Scan for the cell matching the given text and deliver its (x, y) coordinate at center. 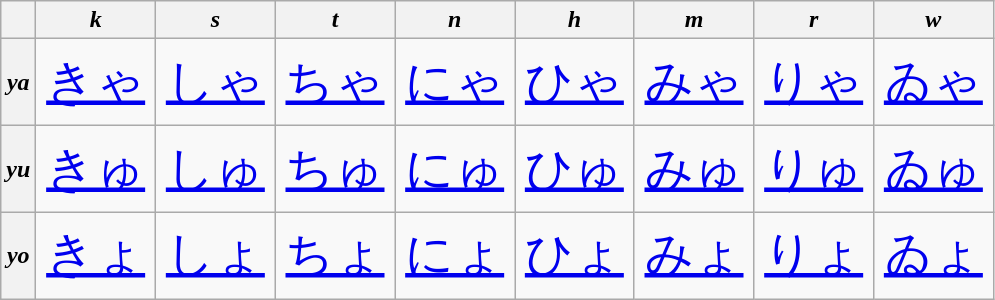
w (934, 20)
きゅ (96, 168)
ひゅ (574, 168)
ya (18, 82)
ひゃ (574, 82)
にゃ (455, 82)
ゐょ (934, 256)
m (694, 20)
しゃ (215, 82)
yo (18, 256)
yu (18, 168)
h (574, 20)
n (455, 20)
k (96, 20)
りゅ (814, 168)
s (215, 20)
しょ (215, 256)
ちゅ (335, 168)
みょ (694, 256)
ゐゃ (934, 82)
ちゃ (335, 82)
ちょ (335, 256)
にゅ (455, 168)
みゃ (694, 82)
りゃ (814, 82)
t (335, 20)
きゃ (96, 82)
ひょ (574, 256)
ゐゅ (934, 168)
りょ (814, 256)
しゅ (215, 168)
にょ (455, 256)
r (814, 20)
みゅ (694, 168)
きょ (96, 256)
